Identify which cell holds the provided text, then report its [X, Y] central coordinate. 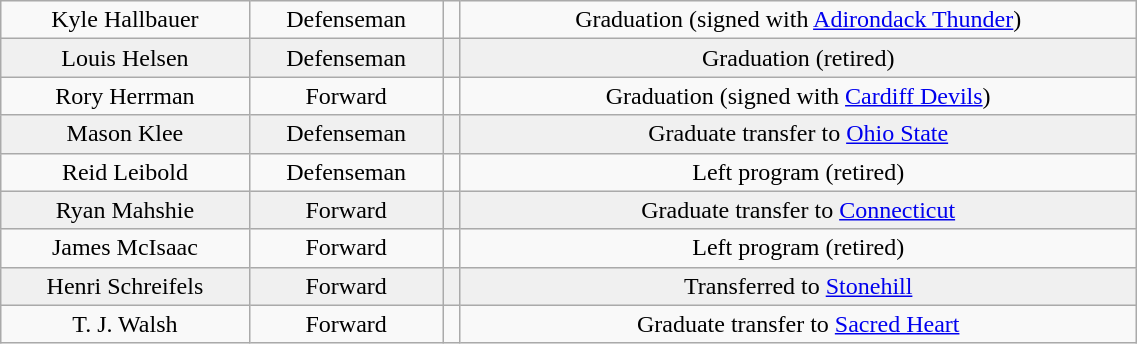
Graduate transfer to Connecticut [798, 210]
Henri Schreifels [125, 286]
Graduation (signed with Cardiff Devils) [798, 96]
Mason Klee [125, 134]
Transferred to Stonehill [798, 286]
Graduation (signed with Adirondack Thunder) [798, 20]
James McIsaac [125, 248]
Graduation (retired) [798, 58]
Rory Herrman [125, 96]
Louis Helsen [125, 58]
T. J. Walsh [125, 324]
Reid Leibold [125, 172]
Ryan Mahshie [125, 210]
Graduate transfer to Ohio State [798, 134]
Graduate transfer to Sacred Heart [798, 324]
Kyle Hallbauer [125, 20]
